Search for the cell housing the specified text and yield its [X, Y] center coordinate. 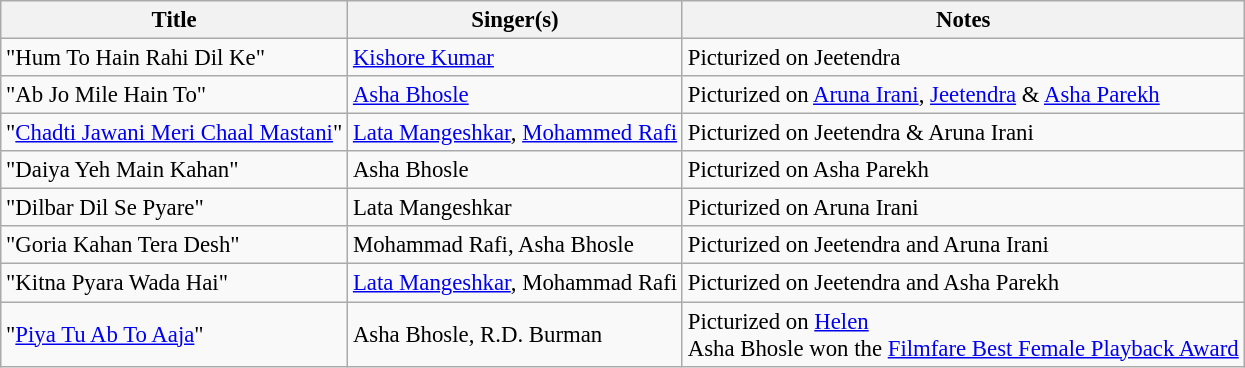
Lata Mangeshkar, Mohammed Rafi [516, 133]
Title [174, 20]
Mohammad Rafi, Asha Bhosle [516, 245]
"Ab Jo Mile Hain To" [174, 95]
"Piya Tu Ab To Aaja" [174, 334]
Picturized on Asha Parekh [962, 170]
"Chadti Jawani Meri Chaal Mastani" [174, 133]
"Daiya Yeh Main Kahan" [174, 170]
Asha Bhosle, R.D. Burman [516, 334]
Lata Mangeshkar, Mohammad Rafi [516, 283]
Picturized on Jeetendra & Aruna Irani [962, 133]
Picturized on Jeetendra and Aruna Irani [962, 245]
Picturized on Jeetendra and Asha Parekh [962, 283]
"Dilbar Dil Se Pyare" [174, 208]
"Goria Kahan Tera Desh" [174, 245]
Singer(s) [516, 20]
Picturized on Jeetendra [962, 58]
Lata Mangeshkar [516, 208]
"Hum To Hain Rahi Dil Ke" [174, 58]
Kishore Kumar [516, 58]
"Kitna Pyara Wada Hai" [174, 283]
Picturized on Aruna Irani [962, 208]
Picturized on Helen Asha Bhosle won the Filmfare Best Female Playback Award [962, 334]
Notes [962, 20]
Picturized on Aruna Irani, Jeetendra & Asha Parekh [962, 95]
